Detect which cell encompasses the target text, then output its [x, y] center coordinate. 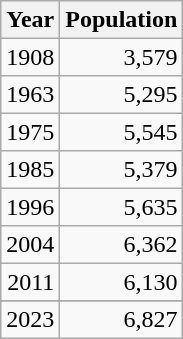
2011 [30, 282]
6,362 [122, 244]
5,295 [122, 94]
5,635 [122, 206]
1963 [30, 94]
2004 [30, 244]
2023 [30, 318]
Population [122, 20]
Year [30, 20]
3,579 [122, 56]
1985 [30, 170]
5,545 [122, 132]
1996 [30, 206]
1975 [30, 132]
5,379 [122, 170]
6,130 [122, 282]
1908 [30, 56]
6,827 [122, 318]
